Capture the cell that displays the provided text and extract its (x, y) central coordinate. 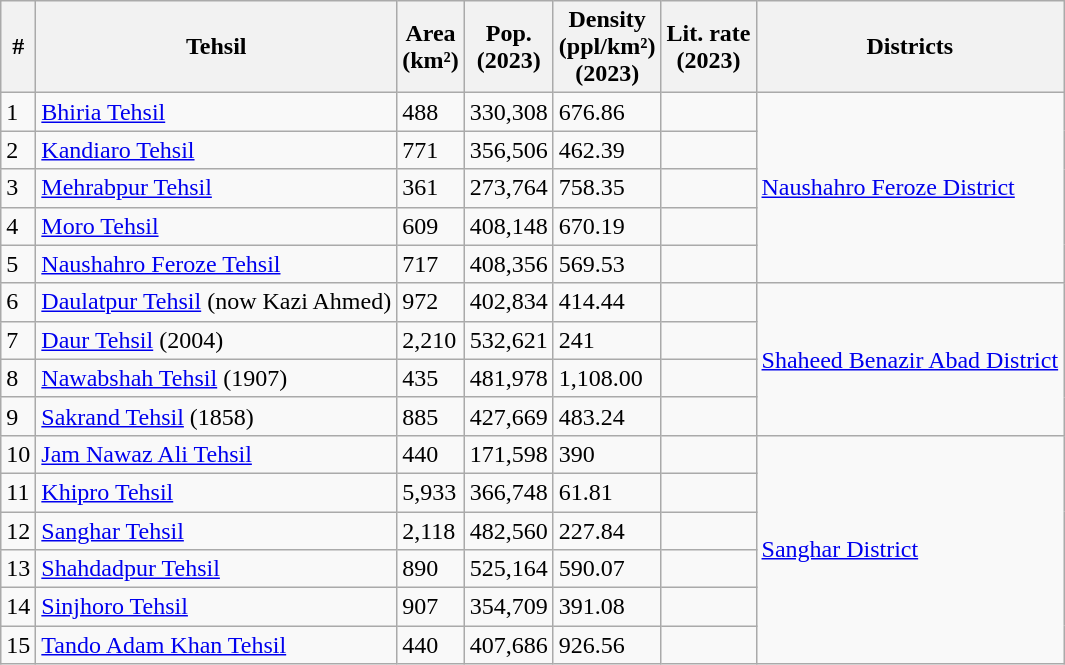
Sanghar District (910, 549)
356,506 (508, 150)
Lit. rate(2023) (708, 47)
Naushahro Feroze Tehsil (216, 264)
273,764 (508, 188)
890 (431, 569)
366,748 (508, 492)
5,933 (431, 492)
14 (18, 607)
Tehsil (216, 47)
Moro Tehsil (216, 226)
171,598 (508, 454)
590.07 (607, 569)
926.56 (607, 645)
972 (431, 302)
Daulatpur Tehsil (now Kazi Ahmed) (216, 302)
402,834 (508, 302)
Mehrabpur Tehsil (216, 188)
Shaheed Benazir Abad District (910, 359)
569.53 (607, 264)
Sakrand Tehsil (1858) (216, 416)
435 (431, 378)
354,709 (508, 607)
670.19 (607, 226)
Pop.(2023) (508, 47)
390 (607, 454)
Density(ppl/km²)(2023) (607, 47)
Sanghar Tehsil (216, 531)
Daur Tehsil (2004) (216, 340)
61.81 (607, 492)
241 (607, 340)
Bhiria Tehsil (216, 112)
481,978 (508, 378)
482,560 (508, 531)
427,669 (508, 416)
609 (431, 226)
12 (18, 531)
11 (18, 492)
Shahdadpur Tehsil (216, 569)
408,356 (508, 264)
1,108.00 (607, 378)
15 (18, 645)
2,118 (431, 531)
391.08 (607, 607)
676.86 (607, 112)
Tando Adam Khan Tehsil (216, 645)
1 (18, 112)
885 (431, 416)
Khipro Tehsil (216, 492)
330,308 (508, 112)
462.39 (607, 150)
483.24 (607, 416)
5 (18, 264)
Districts (910, 47)
407,686 (508, 645)
361 (431, 188)
488 (431, 112)
13 (18, 569)
Area(km²) (431, 47)
10 (18, 454)
4 (18, 226)
Kandiaro Tehsil (216, 150)
771 (431, 150)
408,148 (508, 226)
# (18, 47)
7 (18, 340)
8 (18, 378)
Nawabshah Tehsil (1907) (216, 378)
532,621 (508, 340)
2,210 (431, 340)
3 (18, 188)
907 (431, 607)
Naushahro Feroze District (910, 188)
2 (18, 150)
Sinjhoro Tehsil (216, 607)
717 (431, 264)
6 (18, 302)
525,164 (508, 569)
758.35 (607, 188)
9 (18, 416)
414.44 (607, 302)
227.84 (607, 531)
Jam Nawaz Ali Tehsil (216, 454)
